Return the [x, y] coordinate for the center point of the cell that contains the specified text.  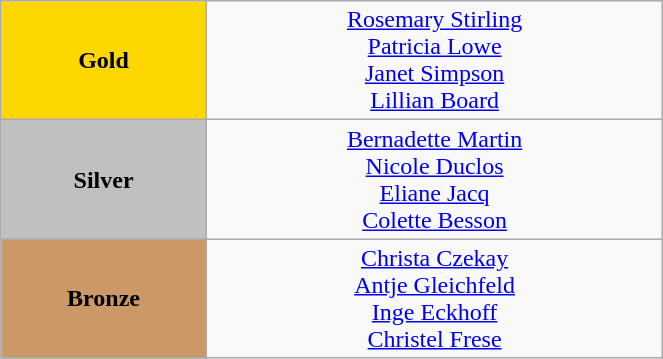
Gold [104, 60]
Christa CzekayAntje GleichfeldInge EckhoffChristel Frese [434, 298]
Rosemary StirlingPatricia LoweJanet SimpsonLillian Board [434, 60]
Silver [104, 180]
Bronze [104, 298]
Bernadette MartinNicole DuclosEliane JacqColette Besson [434, 180]
